Output the (x, y) coordinate of the center of the cell containing the given text.  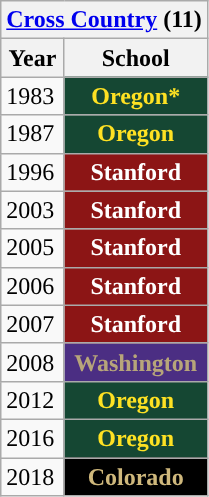
2003 (32, 210)
2006 (32, 286)
2018 (32, 477)
1987 (32, 134)
2008 (32, 362)
Year (32, 58)
2005 (32, 248)
Washington (136, 362)
Cross Country (11) (104, 20)
2012 (32, 400)
1996 (32, 172)
2016 (32, 438)
2007 (32, 324)
Oregon* (136, 96)
1983 (32, 96)
Colorado (136, 477)
School (136, 58)
